Determine the [X, Y] coordinate at the center of the cell enclosing the given text.  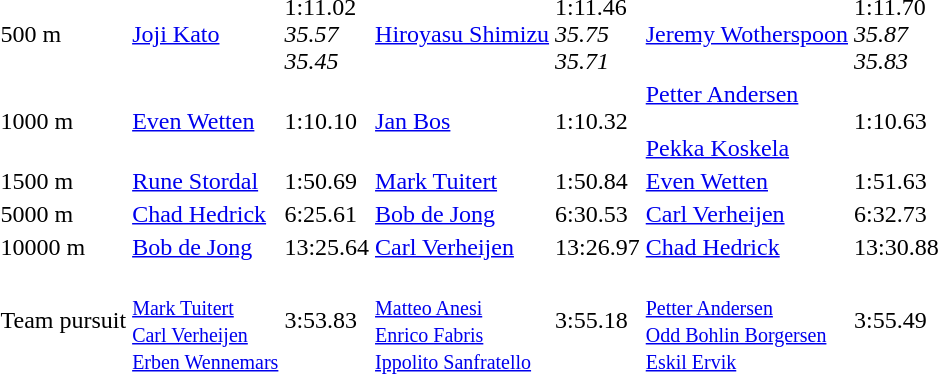
Mark Tuitert [462, 181]
Jan Bos [462, 121]
6:30.53 [598, 214]
1:10.32 [598, 121]
6:25.61 [327, 214]
13:26.97 [598, 247]
Petter AndersenPekka Koskela [746, 121]
Rune Stordal [206, 181]
1:10.10 [327, 121]
1:50.69 [327, 181]
1:50.84 [598, 181]
13:25.64 [327, 247]
